For the text-containing cell, return its midpoint in [X, Y] coordinate format. 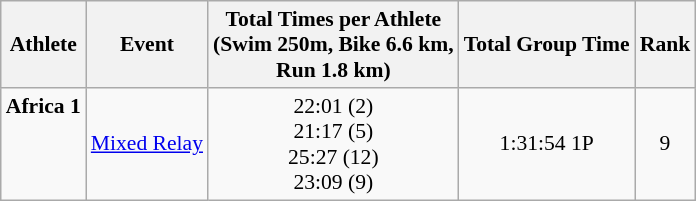
Rank [666, 44]
1:31:54 1P [547, 144]
Mixed Relay [147, 144]
Event [147, 44]
9 [666, 144]
Total Group Time [547, 44]
Athlete [44, 44]
Total Times per Athlete (Swim 250m, Bike 6.6 km, Run 1.8 km) [334, 44]
22:01 (2)21:17 (5)25:27 (12)23:09 (9) [334, 144]
Africa 1 [44, 144]
